Detect which cell encompasses the target text, then output its (x, y) center coordinate. 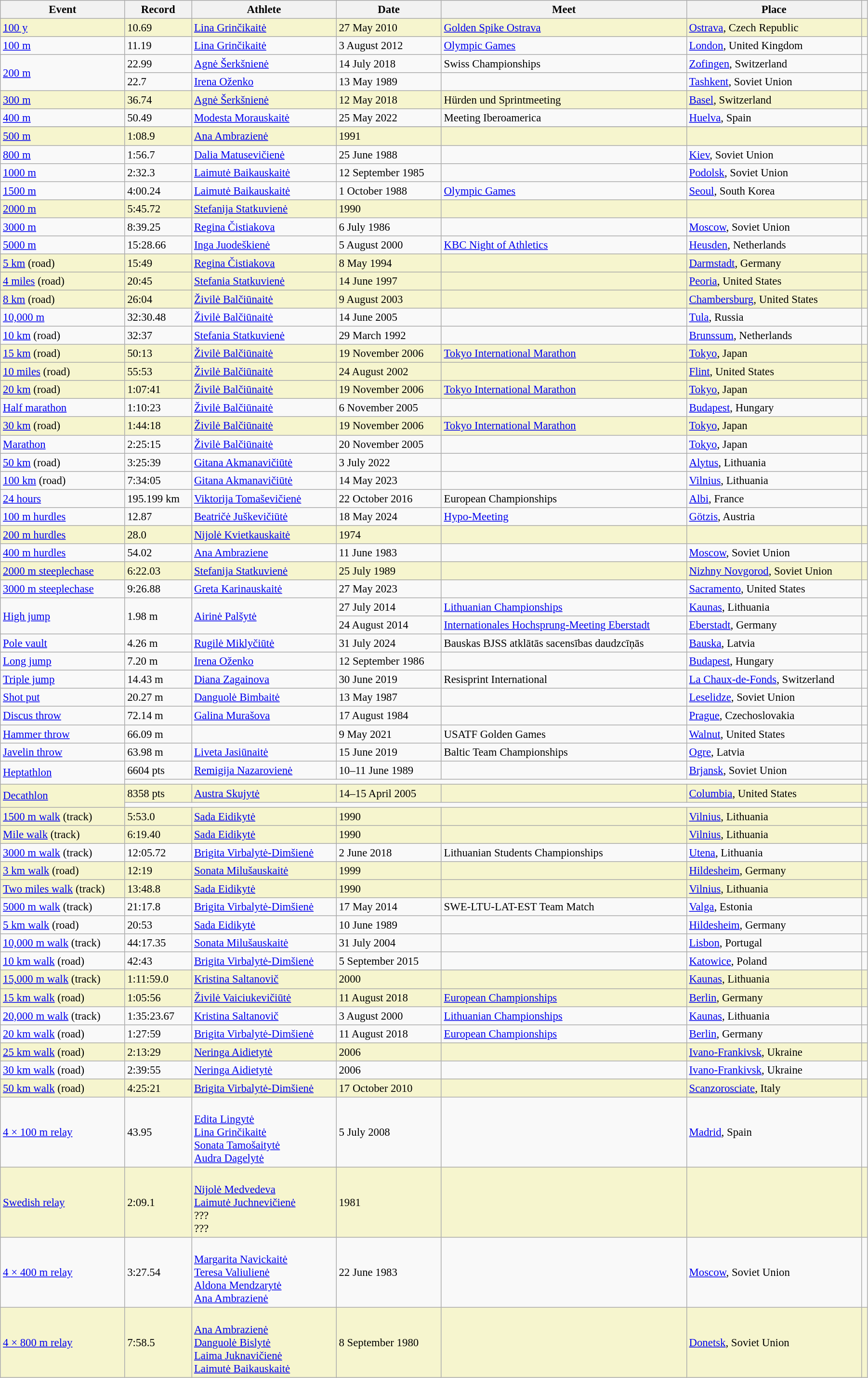
27 May 2010 (389, 28)
Pole vault (63, 643)
Albi, France (774, 499)
4.26 m (158, 643)
12 May 2018 (389, 100)
Meeting Iberoamerica (564, 118)
400 m (63, 118)
Eberstadt, Germany (774, 625)
Nizhny Novgorod, Soviet Union (774, 571)
5:53.0 (158, 816)
1:05:56 (158, 997)
36.74 (158, 100)
20 November 2005 (389, 444)
20 km (road) (63, 390)
Darmstadt, Germany (774, 263)
Kiev, Soviet Union (774, 155)
5 August 2000 (389, 245)
1:44:18 (158, 426)
8:39.25 (158, 227)
6:19.40 (158, 835)
4 miles (road) (63, 281)
800 m (63, 155)
Hypo-Meeting (564, 517)
London, United Kingdom (774, 46)
Triple jump (63, 680)
1 October 1988 (389, 191)
Long jump (63, 661)
5 km (road) (63, 263)
5 July 2008 (389, 1132)
Tula, Russia (774, 317)
20:53 (158, 925)
9:26.88 (158, 589)
8 May 1994 (389, 263)
10 km walk (road) (63, 961)
6 July 1986 (389, 227)
Half marathon (63, 408)
Živilė Vaiciukevičiūtė (264, 997)
Podolsk, Soviet Union (774, 172)
17 May 2014 (389, 907)
Meet (564, 10)
21:17.8 (158, 907)
6:22.03 (158, 571)
6 November 2005 (389, 408)
11 June 1983 (389, 553)
2:13:29 (158, 1052)
5000 m (63, 245)
300 m (63, 100)
66.09 m (158, 734)
Greta Karinauskaitė (264, 589)
12 September 1986 (389, 661)
4 × 400 m relay (63, 1273)
1000 m (63, 172)
Heusden, Netherlands (774, 245)
9 August 2003 (389, 299)
22.99 (158, 64)
Swiss Championships (564, 64)
1500 m (63, 191)
Swedish relay (63, 1202)
Utena, Lithuania (774, 853)
Brjansk, Soviet Union (774, 770)
3:27.54 (158, 1273)
Liveta Jasiūnaitė (264, 752)
14 July 2018 (389, 64)
Rugilė Miklyčiūtė (264, 643)
Ana Ambrazienė Danguolė Bislytė Laima Juknavičienė Laimutė Baikauskaitė (264, 1343)
15:49 (158, 263)
Madrid, Spain (774, 1132)
10–11 June 1989 (389, 770)
3000 m walk (track) (63, 853)
Prague, Czechoslovakia (774, 716)
3000 m (63, 227)
200 m hurdles (63, 535)
6604 pts (158, 770)
Hammer throw (63, 734)
Golden Spike Ostrava (564, 28)
12 September 1985 (389, 172)
24 August 2002 (389, 372)
10,000 m walk (track) (63, 943)
Austra Skujytė (264, 793)
Lisbon, Portugal (774, 943)
Mile walk (track) (63, 835)
La Chaux-de-Fonds, Switzerland (774, 680)
Alytus, Lithuania (774, 462)
500 m (63, 136)
72.14 m (158, 716)
14 May 2023 (389, 480)
Ana Ambraziene (264, 553)
Katowice, Poland (774, 961)
5:45.72 (158, 209)
2 June 2018 (389, 853)
5 September 2015 (389, 961)
Seoul, South Korea (774, 191)
195.199 km (158, 499)
2000 (389, 980)
13 May 1987 (389, 698)
3 August 2000 (389, 1016)
12.87 (158, 517)
1991 (389, 136)
15 June 2019 (389, 752)
13 May 1989 (389, 82)
Ostrava, Czech Republic (774, 28)
Place (774, 10)
High jump (63, 617)
Bauska, Latvia (774, 643)
30 June 2019 (389, 680)
10 km (road) (63, 336)
Chambersburg, United States (774, 299)
4 × 800 m relay (63, 1343)
Shot put (63, 698)
7:58.5 (158, 1343)
32:30.48 (158, 317)
14 June 2005 (389, 317)
Dalia Matusevičienė (264, 155)
55:53 (158, 372)
50 km (road) (63, 462)
Brunssum, Netherlands (774, 336)
31 July 2024 (389, 643)
54.02 (158, 553)
30 km walk (road) (63, 1070)
Lithuanian Students Championships (564, 853)
Nijolė Kvietkauskaitė (264, 535)
100 y (63, 28)
50:13 (158, 354)
400 m hurdles (63, 553)
SWE-LTU-LAT-EST Team Match (564, 907)
Ogre, Latvia (774, 752)
15,000 m walk (track) (63, 980)
Walnut, United States (774, 734)
Sacramento, United States (774, 589)
1:10:23 (158, 408)
Nijolė MedvedevaLaimutė Juchnevičienė?????? (264, 1202)
Hürden und Sprintmeeting (564, 100)
3 August 2012 (389, 46)
100 m hurdles (63, 517)
1974 (389, 535)
20,000 m walk (track) (63, 1016)
1.98 m (158, 617)
1981 (389, 1202)
Bauskas BJSS atklātās sacensības daudzcīņās (564, 643)
1:07:41 (158, 390)
1:11:59.0 (158, 980)
Diana Zagainova (264, 680)
22 June 1983 (389, 1273)
4 × 100 m relay (63, 1132)
3000 m steeplechase (63, 589)
1:56.7 (158, 155)
USATF Golden Games (564, 734)
Inga Juodeškienė (264, 245)
25 May 2022 (389, 118)
18 May 2024 (389, 517)
50 km walk (road) (63, 1088)
14.43 m (158, 680)
13:48.8 (158, 889)
3 km walk (road) (63, 871)
10 June 1989 (389, 925)
25 km walk (road) (63, 1052)
27 July 2014 (389, 607)
Basel, Switzerland (774, 100)
2:25:15 (158, 444)
17 October 2010 (389, 1088)
25 June 1988 (389, 155)
Event (63, 10)
5000 m walk (track) (63, 907)
KBC Night of Athletics (564, 245)
Viktorija Tomaševičienė (264, 499)
2:09.1 (158, 1202)
26:04 (158, 299)
Marathon (63, 444)
1999 (389, 871)
Götzis, Austria (774, 517)
2000 m (63, 209)
32:37 (158, 336)
5 km walk (road) (63, 925)
Valga, Estonia (774, 907)
7:34:05 (158, 480)
2:39:55 (158, 1070)
42:43 (158, 961)
29 March 1992 (389, 336)
Peoria, United States (774, 281)
Margarita NavickaitėTeresa ValiulienėAldona MendzarytėAna Ambrazienė (264, 1273)
28.0 (158, 535)
Remigija Nazarovienė (264, 770)
7.20 m (158, 661)
Galina Murašova (264, 716)
3:25:39 (158, 462)
10.69 (158, 28)
Airinė Palšytė (264, 617)
Donetsk, Soviet Union (774, 1343)
11.19 (158, 46)
Scanzorosciate, Italy (774, 1088)
22 October 2016 (389, 499)
8358 pts (158, 793)
8 km (road) (63, 299)
15:28.66 (158, 245)
10 miles (road) (63, 372)
Javelin throw (63, 752)
Beatričė Juškevičiūtė (264, 517)
200 m (63, 73)
Resisprint International (564, 680)
1:35:23.67 (158, 1016)
24 hours (63, 499)
100 km (road) (63, 480)
1:27:59 (158, 1034)
Modesta Morauskaitė (264, 118)
1:08.9 (158, 136)
Edita LingytėLina GrinčikaitėSonata TamošaitytėAudra Dagelytė (264, 1132)
43.95 (158, 1132)
30 km (road) (63, 426)
4:00.24 (158, 191)
Tashkent, Soviet Union (774, 82)
12:05.72 (158, 853)
Record (158, 10)
Two miles walk (track) (63, 889)
Athlete (264, 10)
50.49 (158, 118)
25 July 1989 (389, 571)
Huelva, Spain (774, 118)
22.7 (158, 82)
63.98 m (158, 752)
Ana Ambrazienė (264, 136)
27 May 2023 (389, 589)
Heptathlon (63, 773)
100 m (63, 46)
Zofingen, Switzerland (774, 64)
Decathlon (63, 796)
Leselidze, Soviet Union (774, 698)
20:45 (158, 281)
9 May 2021 (389, 734)
14 June 1997 (389, 281)
Flint, United States (774, 372)
10,000 m (63, 317)
4:25:21 (158, 1088)
2:32.3 (158, 172)
Baltic Team Championships (564, 752)
Date (389, 10)
17 August 1984 (389, 716)
24 August 2014 (389, 625)
12:19 (158, 871)
Columbia, United States (774, 793)
1500 m walk (track) (63, 816)
20.27 m (158, 698)
8 September 1980 (389, 1343)
Internationales Hochsprung-Meeting Eberstadt (564, 625)
44:17.35 (158, 943)
15 km walk (road) (63, 997)
15 km (road) (63, 354)
Discus throw (63, 716)
Danguolė Bimbaitė (264, 698)
20 km walk (road) (63, 1034)
14–15 April 2005 (389, 793)
2000 m steeplechase (63, 571)
3 July 2022 (389, 462)
31 July 2004 (389, 943)
